Extract the (x, y) coordinate from the center of the cell holding the provided text.  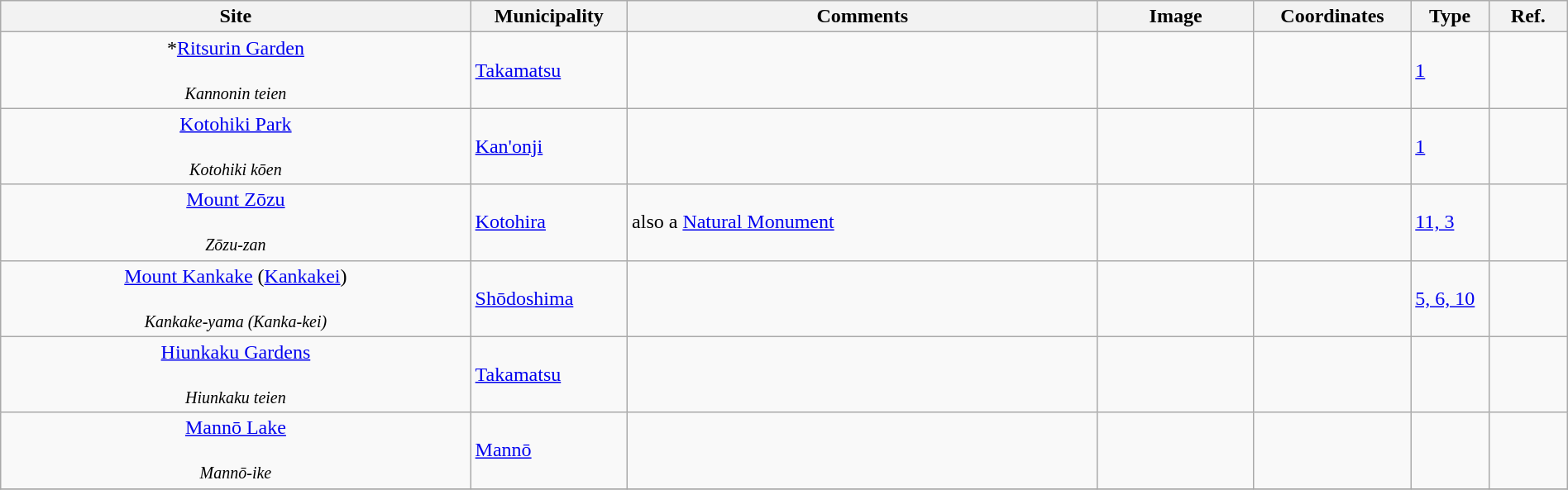
Shōdoshima (549, 298)
Image (1176, 17)
5, 6, 10 (1451, 298)
Type (1451, 17)
Coordinates (1331, 17)
Site (236, 17)
11, 3 (1451, 222)
Mannō (549, 450)
Hiunkaku GardensHiunkaku teien (236, 374)
Mannō LakeMannō-ike (236, 450)
Municipality (549, 17)
Comments (863, 17)
Kan'onji (549, 146)
Mount ZōzuZōzu-zan (236, 222)
also a Natural Monument (863, 222)
Kotohira (549, 222)
Mount Kankake (Kankakei)Kankake-yama (Kanka-kei) (236, 298)
*Ritsurin GardenKannonin teien (236, 70)
Kotohiki ParkKotohiki kōen (236, 146)
Ref. (1528, 17)
